Detect which cell encompasses the target text, then output its [X, Y] center coordinate. 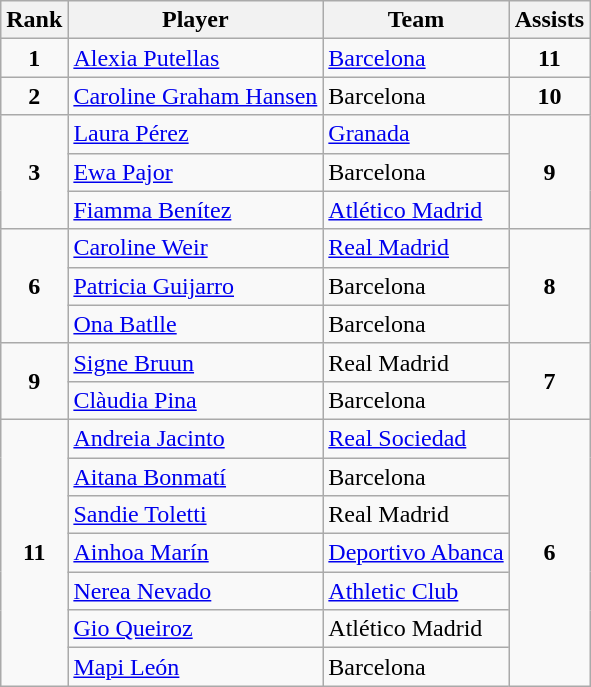
Andreia Jacinto [196, 438]
Player [196, 20]
Real Sociedad [416, 438]
7 [549, 381]
Ona Batlle [196, 324]
Gio Queiroz [196, 629]
Sandie Toletti [196, 515]
8 [549, 286]
Team [416, 20]
Aitana Bonmatí [196, 477]
Athletic Club [416, 591]
Nerea Nevado [196, 591]
10 [549, 96]
Clàudia Pina [196, 400]
Rank [34, 20]
1 [34, 58]
Assists [549, 20]
Mapi León [196, 667]
Patricia Guijarro [196, 286]
Signe Bruun [196, 362]
Caroline Weir [196, 248]
Caroline Graham Hansen [196, 96]
Ainhoa Marín [196, 553]
3 [34, 172]
Fiamma Benítez [196, 210]
Laura Pérez [196, 134]
Ewa Pajor [196, 172]
Alexia Putellas [196, 58]
Granada [416, 134]
Deportivo Abanca [416, 553]
2 [34, 96]
